Extract the [x, y] coordinate from the center of the cell holding the provided text.  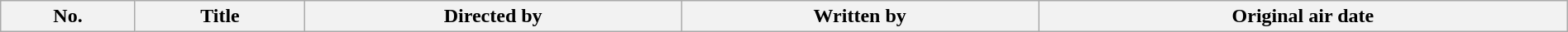
Title [220, 16]
Directed by [493, 16]
Written by [860, 16]
Original air date [1303, 16]
No. [68, 16]
